For the text-containing cell, return its midpoint in [x, y] coordinate format. 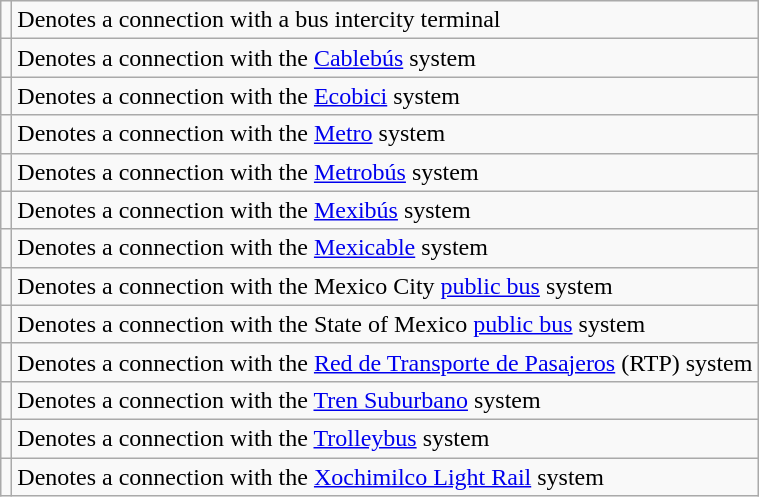
Denotes a connection with the Cablebús system [385, 58]
Denotes a connection with the Metrobús system [385, 172]
Denotes a connection with the State of Mexico public bus system [385, 324]
Denotes a connection with the Metro system [385, 134]
Denotes a connection with the Ecobici system [385, 96]
Denotes a connection with the Mexico City public bus system [385, 286]
Denotes a connection with the Trolleybus system [385, 438]
Denotes a connection with the Tren Suburbano system [385, 400]
Denotes a connection with the Mexicable system [385, 248]
Denotes a connection with the Red de Transporte de Pasajeros (RTP) system [385, 362]
Denotes a connection with a bus intercity terminal [385, 20]
Denotes a connection with the Mexibús system [385, 210]
Denotes a connection with the Xochimilco Light Rail system [385, 477]
